For the text-containing cell, return its midpoint in (x, y) coordinate format. 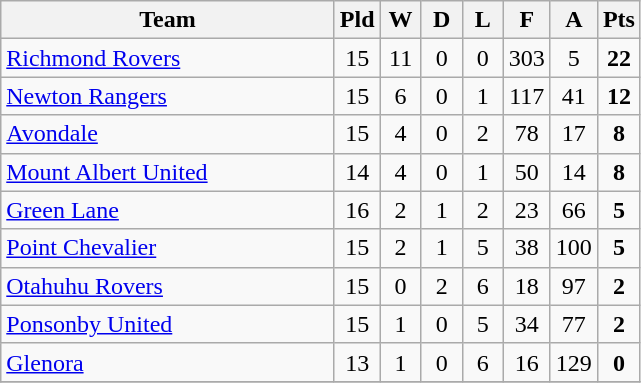
18 (526, 286)
Pld (357, 20)
66 (574, 210)
L (482, 20)
Otahuhu Rovers (168, 286)
117 (526, 96)
22 (618, 58)
D (442, 20)
Pts (618, 20)
77 (574, 324)
97 (574, 286)
Ponsonby United (168, 324)
23 (526, 210)
100 (574, 248)
13 (357, 362)
Mount Albert United (168, 172)
38 (526, 248)
A (574, 20)
129 (574, 362)
F (526, 20)
Green Lane (168, 210)
41 (574, 96)
Team (168, 20)
W (400, 20)
11 (400, 58)
Richmond Rovers (168, 58)
Newton Rangers (168, 96)
12 (618, 96)
Point Chevalier (168, 248)
17 (574, 134)
Glenora (168, 362)
50 (526, 172)
34 (526, 324)
303 (526, 58)
Avondale (168, 134)
78 (526, 134)
